From the cell containing the given text, extract its center point as (X, Y) coordinate. 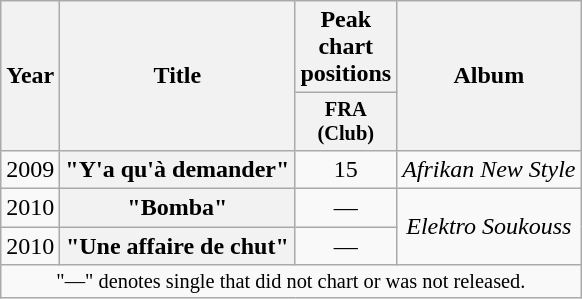
"Bomba" (178, 208)
"Y'a qu'à demander" (178, 169)
2009 (30, 169)
"Une affaire de chut" (178, 246)
Album (489, 76)
Peak chart positions (346, 47)
Title (178, 76)
Afrikan New Style (489, 169)
Elektro Soukouss (489, 227)
"—" denotes single that did not chart or was not released. (291, 282)
Year (30, 76)
FRA (Club) (346, 122)
15 (346, 169)
